Capture the cell that displays the provided text and extract its [X, Y] central coordinate. 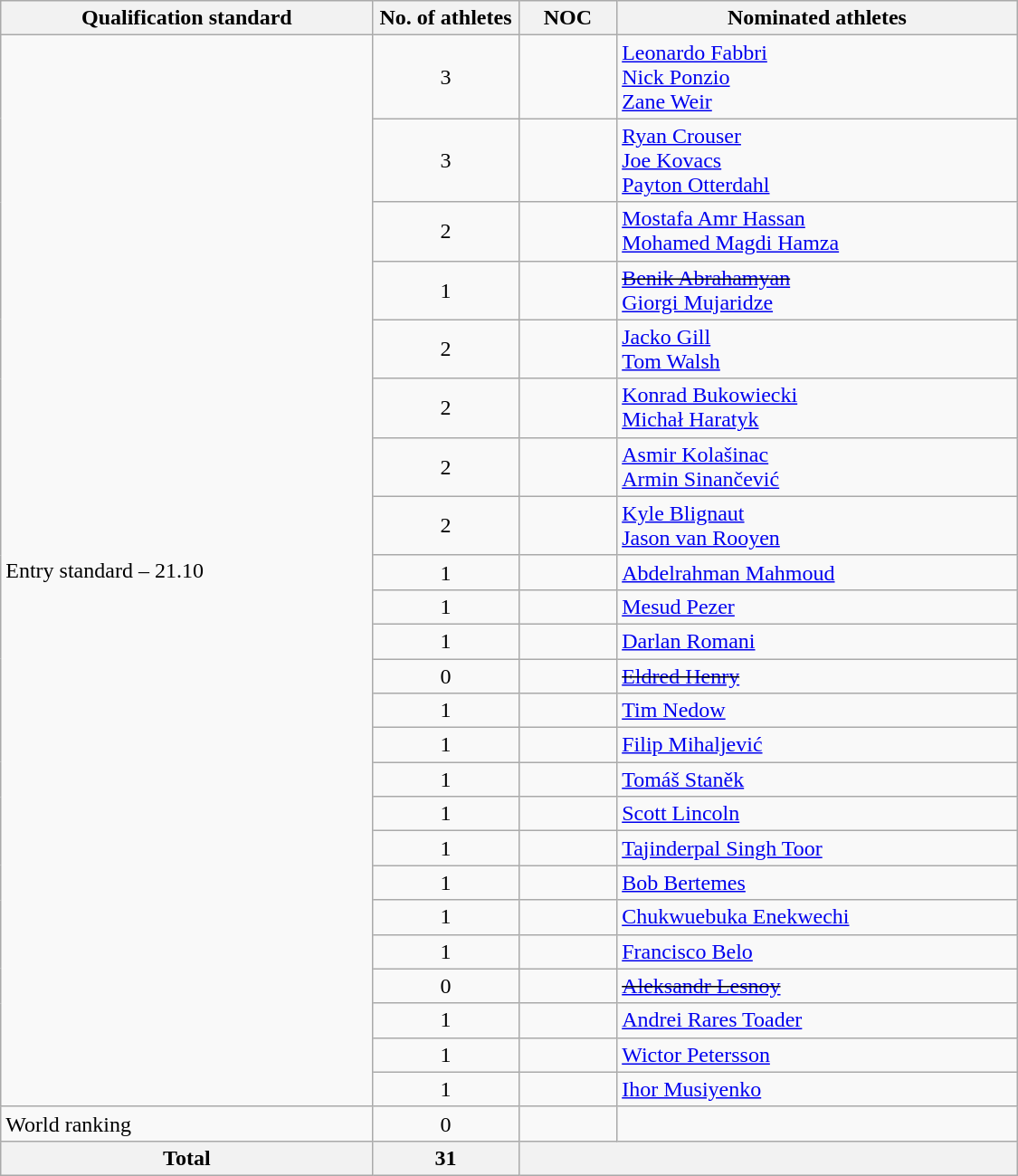
NOC [568, 18]
Francisco Belo [818, 951]
Ryan CrouserJoe KovacsPayton Otterdahl [818, 160]
Entry standard – 21.10 [186, 571]
No. of athletes [445, 18]
Tim Nedow [818, 711]
Filip Mihaljević [818, 745]
Darlan Romani [818, 641]
Jacko GillTom Walsh [818, 349]
Benik AbrahamyanGiorgi Mujaridze [818, 290]
Qualification standard [186, 18]
Scott Lincoln [818, 814]
Asmir KolašinacArmin Sinančević [818, 467]
31 [445, 1158]
Bob Bertemes [818, 883]
Andrei Rares Toader [818, 1020]
Abdelrahman Mahmoud [818, 572]
Tajinderpal Singh Toor [818, 848]
World ranking [186, 1123]
Mesud Pezer [818, 607]
Ihor Musiyenko [818, 1089]
Tomáš Staněk [818, 779]
Nominated athletes [818, 18]
Kyle BlignautJason van Rooyen [818, 525]
Wictor Petersson [818, 1055]
Konrad BukowieckiMichał Haratyk [818, 407]
Eldred Henry [818, 676]
Chukwuebuka Enekwechi [818, 917]
Mostafa Amr Hassan Mohamed Magdi Hamza [818, 232]
Total [186, 1158]
Aleksandr Lesnoy [818, 986]
Leonardo Fabbri Nick Ponzio Zane Weir [818, 77]
